From the cell containing the given text, extract its center point as [X, Y] coordinate. 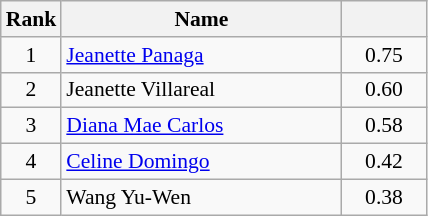
Wang Yu-Wen [201, 197]
0.60 [384, 90]
3 [32, 126]
0.75 [384, 55]
0.58 [384, 126]
Name [201, 19]
5 [32, 197]
Celine Domingo [201, 162]
Diana Mae Carlos [201, 126]
Jeanette Panaga [201, 55]
1 [32, 55]
0.42 [384, 162]
Rank [32, 19]
2 [32, 90]
4 [32, 162]
0.38 [384, 197]
Jeanette Villareal [201, 90]
